For the text-containing cell, return its midpoint in [X, Y] coordinate format. 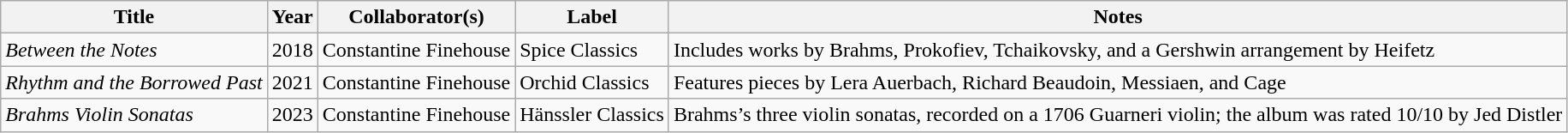
Rhythm and the Borrowed Past [134, 82]
Features pieces by Lera Auerbach, Richard Beaudoin, Messiaen, and Cage [1118, 82]
Label [592, 17]
Orchid Classics [592, 82]
Hänssler Classics [592, 115]
2023 [293, 115]
Notes [1118, 17]
2018 [293, 50]
Title [134, 17]
Brahms Violin Sonatas [134, 115]
Collaborator(s) [416, 17]
Brahms’s three violin sonatas, recorded on a 1706 Guarneri violin; the album was rated 10/10 by Jed Distler [1118, 115]
Includes works by Brahms, Prokofiev, Tchaikovsky, and a Gershwin arrangement by Heifetz [1118, 50]
2021 [293, 82]
Between the Notes [134, 50]
Year [293, 17]
Spice Classics [592, 50]
